Scan for the cell matching the given text and deliver its [X, Y] coordinate at center. 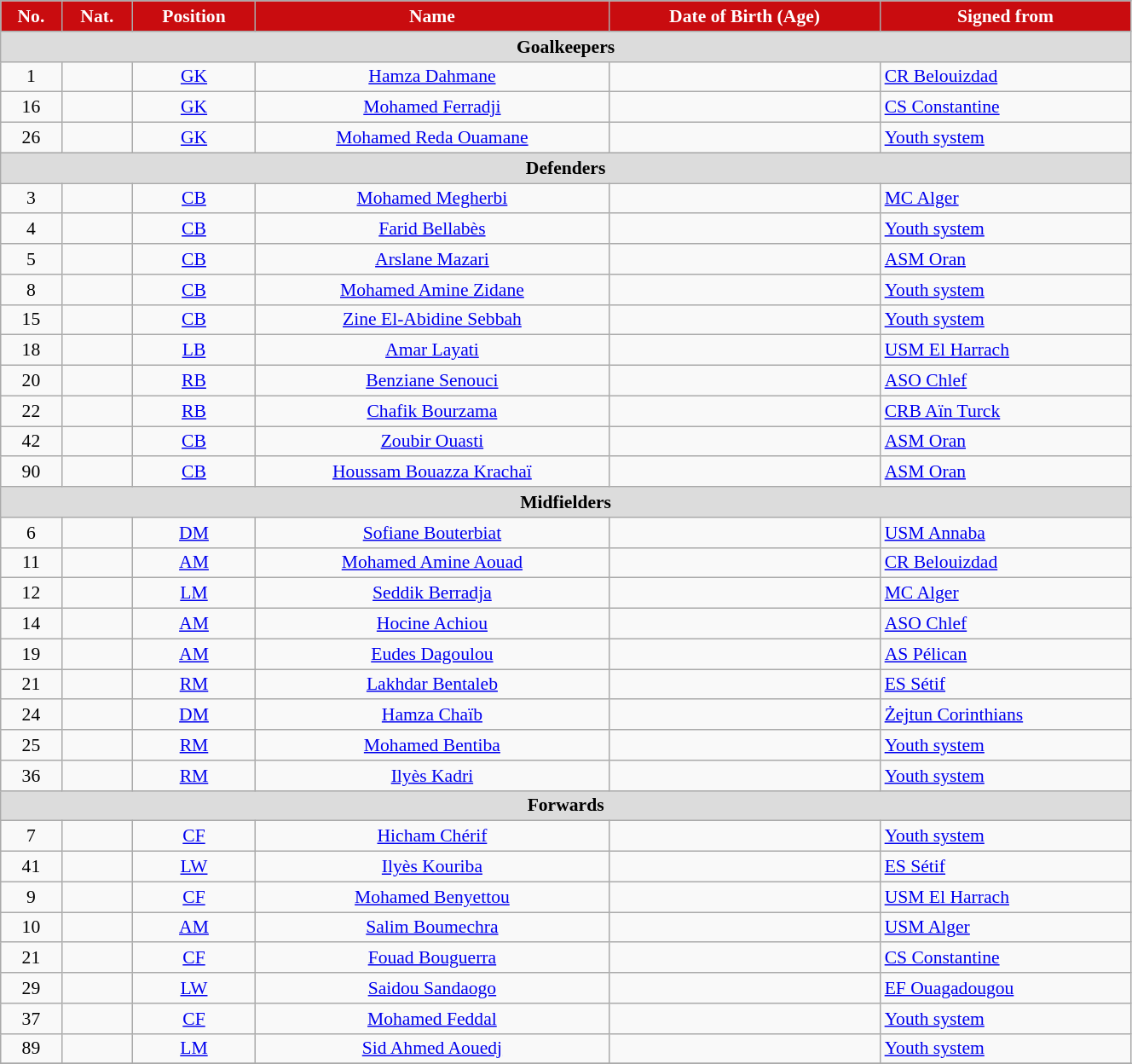
Mohamed Amine Aouad [431, 563]
7 [31, 836]
90 [31, 472]
Ilyès Kouriba [431, 867]
Lakhdar Bentaleb [431, 685]
CRB Aïn Turck [1006, 411]
29 [31, 988]
Chafik Bourzama [431, 411]
18 [31, 350]
Amar Layati [431, 350]
Forwards [566, 806]
Eudes Dagoulou [431, 654]
No. [31, 16]
USM Annaba [1006, 533]
42 [31, 442]
4 [31, 229]
Mohamed Ferradji [431, 107]
16 [31, 107]
USM Alger [1006, 928]
22 [31, 411]
Zine El-Abidine Sebbah [431, 320]
Defenders [566, 168]
Zoubir Ouasti [431, 442]
25 [31, 745]
Nat. [97, 16]
14 [31, 624]
8 [31, 290]
AS Pélican [1006, 654]
11 [31, 563]
Mohamed Bentiba [431, 745]
10 [31, 928]
Name [431, 16]
24 [31, 715]
Salim Boumechra [431, 928]
Midfielders [566, 502]
Hocine Achiou [431, 624]
9 [31, 897]
Ilyès Kadri [431, 776]
6 [31, 533]
Saidou Sandaogo [431, 988]
Seddik Berradja [431, 593]
36 [31, 776]
Position [194, 16]
1 [31, 77]
15 [31, 320]
3 [31, 199]
37 [31, 1019]
41 [31, 867]
12 [31, 593]
Mohamed Benyettou [431, 897]
Żejtun Corinthians [1006, 715]
Goalkeepers [566, 47]
26 [31, 138]
Mohamed Reda Ouamane [431, 138]
89 [31, 1049]
Mohamed Feddal [431, 1019]
Sofiane Bouterbiat [431, 533]
EF Ouagadougou [1006, 988]
Signed from [1006, 16]
5 [31, 259]
Hamza Dahmane [431, 77]
LB [194, 350]
Mohamed Amine Zidane [431, 290]
Date of Birth (Age) [744, 16]
Farid Bellabès [431, 229]
Arslane Mazari [431, 259]
Houssam Bouazza Krachaï [431, 472]
Benziane Senouci [431, 381]
Sid Ahmed Aouedj [431, 1049]
Mohamed Megherbi [431, 199]
19 [31, 654]
Fouad Bouguerra [431, 958]
20 [31, 381]
Hamza Chaïb [431, 715]
Hicham Chérif [431, 836]
